Locate the cell with the specified text and output its (x, y) center coordinate. 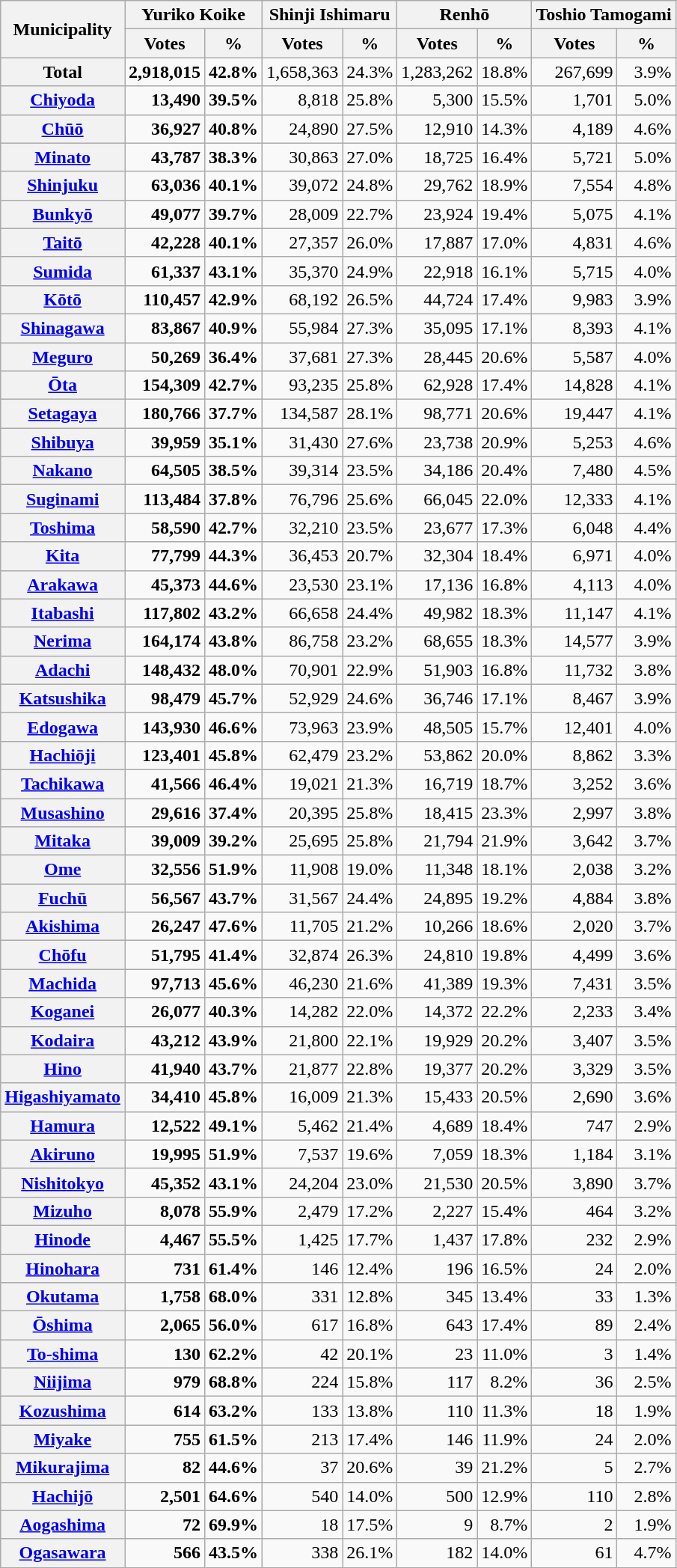
20.0% (504, 755)
63.2% (233, 1411)
113,484 (165, 499)
17.5% (370, 1525)
Sumida (63, 271)
33 (575, 1297)
49,077 (165, 214)
Kozushima (63, 1411)
1,283,262 (437, 72)
28,009 (302, 214)
48,505 (437, 727)
62,928 (437, 385)
68,655 (437, 641)
42 (302, 1354)
1.3% (646, 1297)
23.1% (370, 585)
44,724 (437, 299)
213 (302, 1439)
11.0% (504, 1354)
14.3% (504, 129)
180,766 (165, 414)
Hamura (63, 1126)
Musashino (63, 812)
267,699 (575, 72)
617 (302, 1326)
62,479 (302, 755)
Niijima (63, 1382)
Itabashi (63, 613)
37.4% (233, 812)
Hachijō (63, 1496)
39,072 (302, 186)
56,567 (165, 898)
46.4% (233, 784)
35,095 (437, 328)
2,020 (575, 927)
Okutama (63, 1297)
21.6% (370, 983)
Ōshima (63, 1326)
Shibuya (63, 442)
68,192 (302, 299)
26.3% (370, 955)
64.6% (233, 1496)
747 (575, 1126)
23.0% (370, 1183)
43,787 (165, 157)
196 (437, 1269)
36,927 (165, 129)
28,445 (437, 357)
46,230 (302, 983)
143,930 (165, 727)
14,577 (575, 641)
61 (575, 1553)
25.6% (370, 499)
4,113 (575, 585)
Shinji Ishimaru (330, 15)
47.6% (233, 927)
643 (437, 1326)
133 (302, 1411)
19.4% (504, 214)
Mizuho (63, 1211)
12,910 (437, 129)
40.3% (233, 1012)
16,719 (437, 784)
5,300 (437, 100)
41.4% (233, 955)
23,677 (437, 528)
3,890 (575, 1183)
23,924 (437, 214)
18.7% (504, 784)
32,874 (302, 955)
Akishima (63, 927)
154,309 (165, 385)
3.4% (646, 1012)
Ome (63, 870)
39,009 (165, 841)
11,908 (302, 870)
Hinohara (63, 1269)
2,997 (575, 812)
12,401 (575, 727)
17.2% (370, 1211)
Shinagawa (63, 328)
20.4% (504, 471)
83,867 (165, 328)
34,186 (437, 471)
7,431 (575, 983)
34,410 (165, 1097)
11,732 (575, 670)
24,810 (437, 955)
39,314 (302, 471)
97,713 (165, 983)
21.4% (370, 1126)
2.8% (646, 1496)
117 (437, 1382)
51,903 (437, 670)
45,352 (165, 1183)
36,746 (437, 698)
Nerima (63, 641)
68.8% (233, 1382)
43.9% (233, 1040)
1.4% (646, 1354)
11,705 (302, 927)
19.2% (504, 898)
27.6% (370, 442)
464 (575, 1211)
Hino (63, 1069)
7,554 (575, 186)
66,658 (302, 613)
4,689 (437, 1126)
24,895 (437, 898)
Bunkyō (63, 214)
13.8% (370, 1411)
17.0% (504, 242)
566 (165, 1553)
40.9% (233, 328)
49.1% (233, 1126)
5,253 (575, 442)
21,794 (437, 841)
26,247 (165, 927)
8,393 (575, 328)
37.7% (233, 414)
Chūō (63, 129)
7,480 (575, 471)
8.2% (504, 1382)
2.4% (646, 1326)
61.5% (233, 1439)
63,036 (165, 186)
8.7% (504, 1525)
14,372 (437, 1012)
41,566 (165, 784)
5,715 (575, 271)
4.5% (646, 471)
134,587 (302, 414)
21.9% (504, 841)
13.4% (504, 1297)
32,210 (302, 528)
Kōtō (63, 299)
61,337 (165, 271)
20.1% (370, 1354)
1,658,363 (302, 72)
19.8% (504, 955)
18.9% (504, 186)
49,982 (437, 613)
11.3% (504, 1411)
Aogashima (63, 1525)
20,395 (302, 812)
98,771 (437, 414)
4.4% (646, 528)
24,204 (302, 1183)
23,738 (437, 442)
55,984 (302, 328)
22.8% (370, 1069)
6,971 (575, 556)
12.8% (370, 1297)
4,831 (575, 242)
164,174 (165, 641)
12.4% (370, 1269)
5,462 (302, 1126)
37,681 (302, 357)
17.8% (504, 1239)
16.4% (504, 157)
22.2% (504, 1012)
11,147 (575, 613)
27.5% (370, 129)
25,695 (302, 841)
2.7% (646, 1468)
68.0% (233, 1297)
3,642 (575, 841)
8,818 (302, 100)
Taitō (63, 242)
89 (575, 1326)
Meguro (63, 357)
15.7% (504, 727)
37.8% (233, 499)
9 (437, 1525)
46.6% (233, 727)
39.2% (233, 841)
2,501 (165, 1496)
26.1% (370, 1553)
2,227 (437, 1211)
18,415 (437, 812)
9,983 (575, 299)
4,467 (165, 1239)
1,701 (575, 100)
19,377 (437, 1069)
72 (165, 1525)
45.6% (233, 983)
8,862 (575, 755)
21,800 (302, 1040)
Ogasawara (63, 1553)
20.9% (504, 442)
23,530 (302, 585)
26.5% (370, 299)
17,136 (437, 585)
39,959 (165, 442)
43.8% (233, 641)
19,995 (165, 1154)
22.1% (370, 1040)
18.6% (504, 927)
26,077 (165, 1012)
64,505 (165, 471)
39 (437, 1468)
4,189 (575, 129)
Renhō (465, 15)
23.3% (504, 812)
7,537 (302, 1154)
148,432 (165, 670)
11,348 (437, 870)
26.0% (370, 242)
42.9% (233, 299)
Nishitokyo (63, 1183)
41,940 (165, 1069)
Machida (63, 983)
Hinode (63, 1239)
4.8% (646, 186)
130 (165, 1354)
44.3% (233, 556)
23.9% (370, 727)
345 (437, 1297)
Setagaya (63, 414)
31,430 (302, 442)
18,725 (437, 157)
Minato (63, 157)
38.5% (233, 471)
Shinjuku (63, 186)
Edogawa (63, 727)
19,021 (302, 784)
1,758 (165, 1297)
5 (575, 1468)
Yuriko Koike (193, 15)
21,530 (437, 1183)
19.0% (370, 870)
Ōta (63, 385)
Tachikawa (63, 784)
Adachi (63, 670)
45.7% (233, 698)
13,490 (165, 100)
Chiyoda (63, 100)
30,863 (302, 157)
15.4% (504, 1211)
39.7% (233, 214)
70,901 (302, 670)
3.1% (646, 1154)
31,567 (302, 898)
500 (437, 1496)
11.9% (504, 1439)
18.1% (504, 870)
19.6% (370, 1154)
12.9% (504, 1496)
27,357 (302, 242)
Higashiyamato (63, 1097)
82 (165, 1468)
2,065 (165, 1326)
66,045 (437, 499)
3,252 (575, 784)
5,075 (575, 214)
1,437 (437, 1239)
4.7% (646, 1553)
37 (302, 1468)
32,556 (165, 870)
93,235 (302, 385)
22,918 (437, 271)
3,329 (575, 1069)
10,266 (437, 927)
To-shima (63, 1354)
53,862 (437, 755)
1,425 (302, 1239)
3 (575, 1354)
5,587 (575, 357)
731 (165, 1269)
35,370 (302, 271)
29,616 (165, 812)
62.2% (233, 1354)
Toshio Tamogami (604, 15)
540 (302, 1496)
42.8% (233, 72)
Chōfu (63, 955)
2,918,015 (165, 72)
32,304 (437, 556)
2,233 (575, 1012)
7,059 (437, 1154)
Municipality (63, 29)
24.6% (370, 698)
76,796 (302, 499)
98,479 (165, 698)
224 (302, 1382)
Katsushika (63, 698)
36.4% (233, 357)
8,078 (165, 1211)
Koganei (63, 1012)
16,009 (302, 1097)
Akiruno (63, 1154)
2,038 (575, 870)
19,929 (437, 1040)
69.9% (233, 1525)
27.0% (370, 157)
21,877 (302, 1069)
48.0% (233, 670)
8,467 (575, 698)
16.5% (504, 1269)
23 (437, 1354)
4,499 (575, 955)
Nakano (63, 471)
17.7% (370, 1239)
52,929 (302, 698)
123,401 (165, 755)
15.5% (504, 100)
232 (575, 1239)
28.1% (370, 414)
Fuchū (63, 898)
15,433 (437, 1097)
19,447 (575, 414)
110,457 (165, 299)
55.5% (233, 1239)
22.9% (370, 670)
58,590 (165, 528)
4,884 (575, 898)
Mitaka (63, 841)
24.3% (370, 72)
Mikurajima (63, 1468)
73,963 (302, 727)
24.8% (370, 186)
39.5% (233, 100)
12,333 (575, 499)
Kodaira (63, 1040)
1,184 (575, 1154)
77,799 (165, 556)
979 (165, 1382)
61.4% (233, 1269)
3,407 (575, 1040)
20.7% (370, 556)
29,762 (437, 186)
2.5% (646, 1382)
2,690 (575, 1097)
55.9% (233, 1211)
755 (165, 1439)
22.7% (370, 214)
17,887 (437, 242)
2,479 (302, 1211)
Arakawa (63, 585)
40.8% (233, 129)
43.5% (233, 1553)
43,212 (165, 1040)
38.3% (233, 157)
19.3% (504, 983)
42,228 (165, 242)
35.1% (233, 442)
86,758 (302, 641)
331 (302, 1297)
614 (165, 1411)
Suginami (63, 499)
41,389 (437, 983)
Toshima (63, 528)
17.3% (504, 528)
45,373 (165, 585)
43.2% (233, 613)
6,048 (575, 528)
14,828 (575, 385)
50,269 (165, 357)
24.9% (370, 271)
24,890 (302, 129)
36 (575, 1382)
12,522 (165, 1126)
Kita (63, 556)
14,282 (302, 1012)
Hachiōji (63, 755)
5,721 (575, 157)
338 (302, 1553)
15.8% (370, 1382)
3.3% (646, 755)
2 (575, 1525)
Total (63, 72)
16.1% (504, 271)
56.0% (233, 1326)
Miyake (63, 1439)
117,802 (165, 613)
182 (437, 1553)
18.8% (504, 72)
36,453 (302, 556)
51,795 (165, 955)
